Pinpoint the cell where the given text exists, returning its (X, Y) midpoint coordinate. 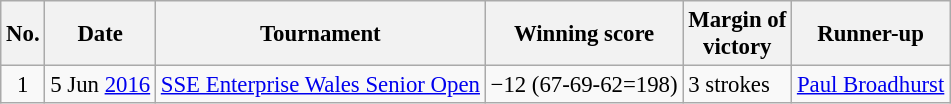
Winning score (584, 34)
Paul Broadhurst (871, 85)
1 (23, 85)
Margin ofvictory (738, 34)
5 Jun 2016 (100, 85)
SSE Enterprise Wales Senior Open (320, 85)
Tournament (320, 34)
Date (100, 34)
−12 (67-69-62=198) (584, 85)
3 strokes (738, 85)
Runner-up (871, 34)
No. (23, 34)
